Find where the given text appears and provide that cell's center as (x, y) coordinate. 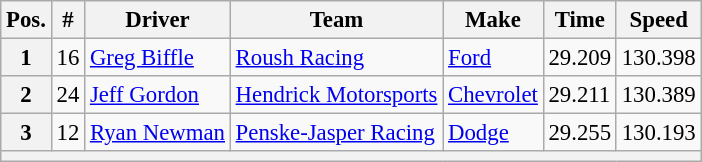
Driver (158, 20)
Penske-Jasper Racing (336, 133)
Ford (493, 58)
Make (493, 20)
29.209 (580, 58)
Chevrolet (493, 95)
Hendrick Motorsports (336, 95)
Greg Biffle (158, 58)
29.255 (580, 133)
24 (68, 95)
Jeff Gordon (158, 95)
# (68, 20)
Dodge (493, 133)
1 (26, 58)
130.193 (658, 133)
3 (26, 133)
Ryan Newman (158, 133)
12 (68, 133)
29.211 (580, 95)
130.398 (658, 58)
Speed (658, 20)
Time (580, 20)
Team (336, 20)
16 (68, 58)
130.389 (658, 95)
Pos. (26, 20)
2 (26, 95)
Roush Racing (336, 58)
